Return the (x, y) coordinate for the center point of the cell that contains the specified text.  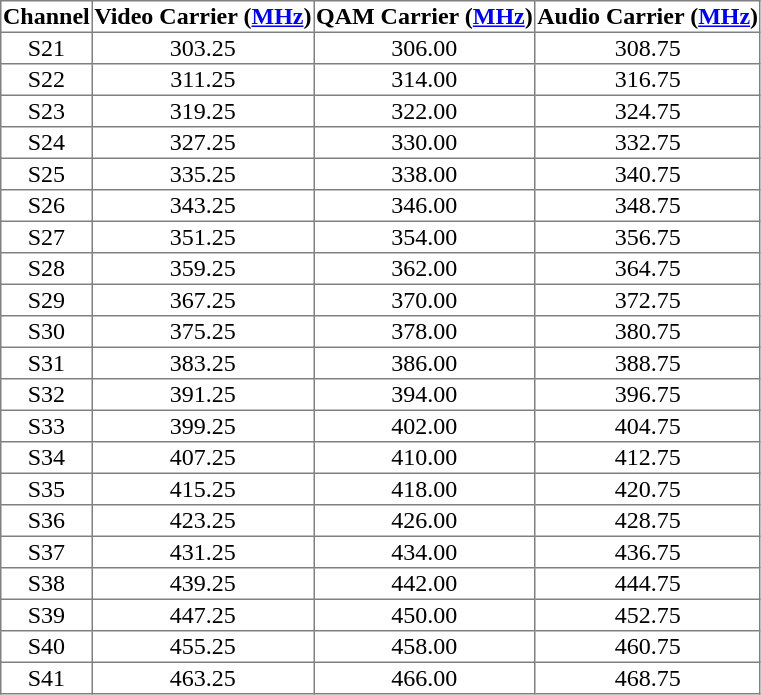
460.75 (648, 647)
330.00 (424, 143)
335.25 (203, 174)
306.00 (424, 48)
S27 (46, 237)
466.00 (424, 678)
S23 (46, 111)
415.25 (203, 489)
372.75 (648, 300)
367.25 (203, 300)
436.75 (648, 552)
346.00 (424, 206)
319.25 (203, 111)
404.75 (648, 426)
S31 (46, 363)
463.25 (203, 678)
324.75 (648, 111)
364.75 (648, 269)
434.00 (424, 552)
S25 (46, 174)
Audio Carrier (MHz) (648, 17)
S37 (46, 552)
Channel (46, 17)
303.25 (203, 48)
375.25 (203, 332)
383.25 (203, 363)
442.00 (424, 584)
468.75 (648, 678)
399.25 (203, 426)
418.00 (424, 489)
S24 (46, 143)
450.00 (424, 615)
Video Carrier (MHz) (203, 17)
386.00 (424, 363)
S40 (46, 647)
370.00 (424, 300)
380.75 (648, 332)
362.00 (424, 269)
394.00 (424, 395)
S29 (46, 300)
351.25 (203, 237)
327.25 (203, 143)
455.25 (203, 647)
S36 (46, 521)
431.25 (203, 552)
354.00 (424, 237)
311.25 (203, 80)
402.00 (424, 426)
348.75 (648, 206)
S33 (46, 426)
356.75 (648, 237)
359.25 (203, 269)
447.25 (203, 615)
322.00 (424, 111)
444.75 (648, 584)
314.00 (424, 80)
340.75 (648, 174)
452.75 (648, 615)
426.00 (424, 521)
S22 (46, 80)
S32 (46, 395)
391.25 (203, 395)
338.00 (424, 174)
407.25 (203, 458)
428.75 (648, 521)
458.00 (424, 647)
410.00 (424, 458)
420.75 (648, 489)
308.75 (648, 48)
S21 (46, 48)
396.75 (648, 395)
S35 (46, 489)
S34 (46, 458)
332.75 (648, 143)
439.25 (203, 584)
378.00 (424, 332)
S30 (46, 332)
S26 (46, 206)
412.75 (648, 458)
343.25 (203, 206)
316.75 (648, 80)
S38 (46, 584)
S28 (46, 269)
S39 (46, 615)
423.25 (203, 521)
QAM Carrier (MHz) (424, 17)
S41 (46, 678)
388.75 (648, 363)
